Provide the [X, Y] coordinate of the cell's center where the given text is located.  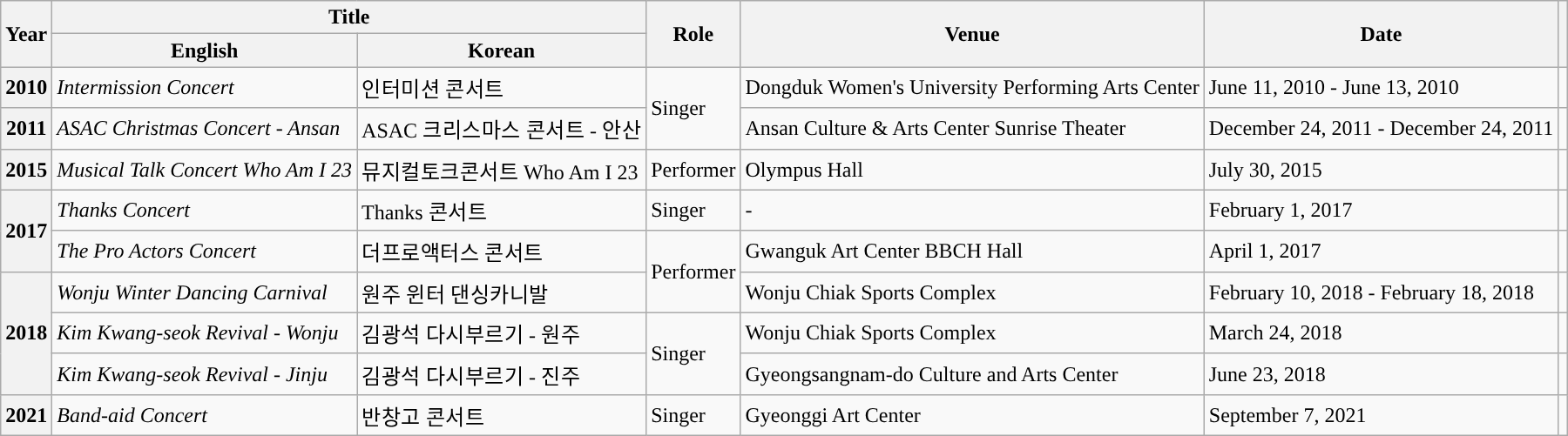
원주 윈터 댄싱카니발 [502, 292]
2015 [26, 169]
Role [693, 34]
Year [26, 34]
September 7, 2021 [1381, 414]
Thanks 콘서트 [502, 211]
반창고 콘서트 [502, 414]
2011 [26, 129]
Dongduk Women's University Performing Arts Center [972, 87]
ASAC 크리스마스 콘서트 - 안산 [502, 129]
June 11, 2010 - June 13, 2010 [1381, 87]
Olympus Hall [972, 169]
Korean [502, 50]
Title [349, 17]
Intermission Concert [205, 87]
February 1, 2017 [1381, 211]
더프로액터스 콘서트 [502, 251]
Gwanguk Art Center BBCH Hall [972, 251]
July 30, 2015 [1381, 169]
2017 [26, 231]
Venue [972, 34]
Kim Kwang-seok Revival - Wonju [205, 332]
February 10, 2018 - February 18, 2018 [1381, 292]
Gyeongsangnam-do Culture and Arts Center [972, 374]
인터미션 콘서트 [502, 87]
김광석 다시부르기 - 원주 [502, 332]
Wonju Winter Dancing Carnival [205, 292]
Musical Talk Concert Who Am I 23 [205, 169]
2018 [26, 332]
English [205, 50]
The Pro Actors Concert [205, 251]
Ansan Culture & Arts Center Sunrise Theater [972, 129]
Gyeonggi Art Center [972, 414]
Kim Kwang-seok Revival - Jinju [205, 374]
Thanks Concert [205, 211]
뮤지컬토크콘서트 Who Am I 23 [502, 169]
2010 [26, 87]
ASAC Christmas Concert - Ansan [205, 129]
2021 [26, 414]
June 23, 2018 [1381, 374]
김광석 다시부르기 - 진주 [502, 374]
December 24, 2011 - December 24, 2011 [1381, 129]
April 1, 2017 [1381, 251]
- [972, 211]
March 24, 2018 [1381, 332]
Band-aid Concert [205, 414]
Date [1381, 34]
